Provide the [x, y] coordinate of the cell's center where the given text is located.  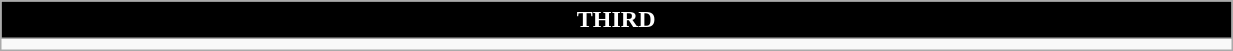
THIRD [616, 20]
